Extract the (x, y) coordinate from the center of the cell holding the provided text.  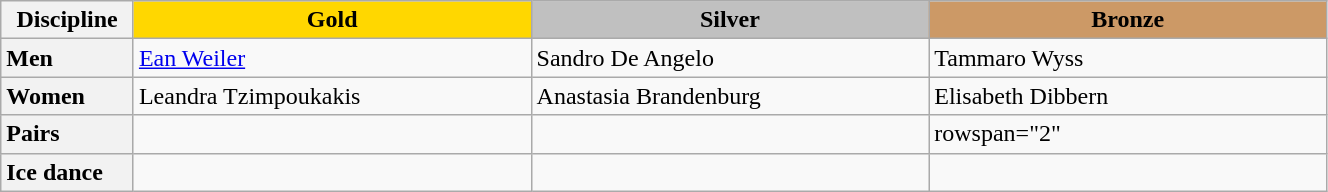
Ean Weiler (332, 58)
rowspan="2" (1128, 134)
Anastasia Brandenburg (730, 96)
Pairs (68, 134)
Bronze (1128, 20)
Women (68, 96)
Gold (332, 20)
Silver (730, 20)
Leandra Tzimpoukakis (332, 96)
Elisabeth Dibbern (1128, 96)
Discipline (68, 20)
Ice dance (68, 172)
Tammaro Wyss (1128, 58)
Sandro De Angelo (730, 58)
Men (68, 58)
